Scan for the cell matching the given text and deliver its (x, y) coordinate at center. 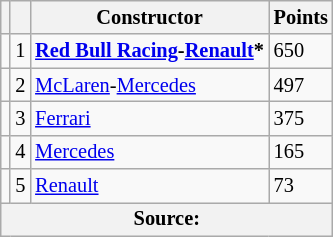
Points (301, 17)
Source: (167, 219)
4 (20, 152)
Mercedes (150, 152)
Ferrari (150, 118)
McLaren-Mercedes (150, 85)
73 (301, 186)
375 (301, 118)
497 (301, 85)
165 (301, 152)
5 (20, 186)
1 (20, 51)
Red Bull Racing-Renault* (150, 51)
2 (20, 85)
650 (301, 51)
Constructor (150, 17)
3 (20, 118)
Renault (150, 186)
